Detect which cell encompasses the target text, then output its (x, y) center coordinate. 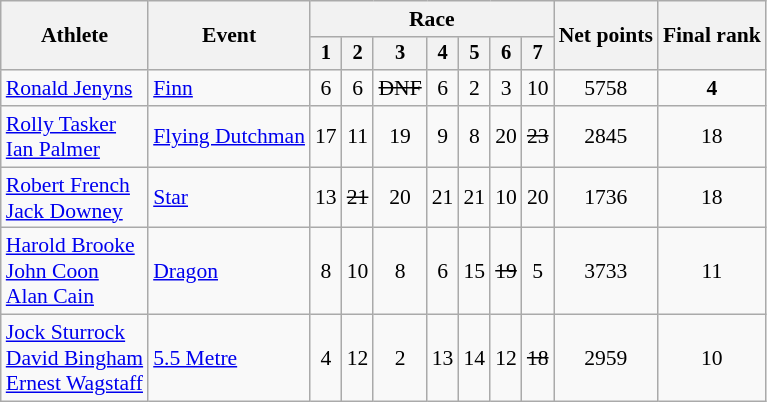
Athlete (74, 36)
3733 (606, 272)
Robert FrenchJack Downey (74, 198)
DNF (400, 88)
5758 (606, 88)
15 (474, 272)
Final rank (712, 36)
2959 (606, 358)
Ronald Jenyns (74, 88)
2845 (606, 136)
5.5 Metre (229, 358)
1736 (606, 198)
Finn (229, 88)
Star (229, 198)
Rolly TaskerIan Palmer (74, 136)
Race (432, 19)
Harold BrookeJohn CoonAlan Cain (74, 272)
17 (326, 136)
1 (326, 54)
23 (538, 136)
9 (443, 136)
Jock SturrockDavid BinghamErnest Wagstaff (74, 358)
14 (474, 358)
Flying Dutchman (229, 136)
Net points (606, 36)
Dragon (229, 272)
7 (538, 54)
Event (229, 36)
